Output the [x, y] coordinate of the center of the cell containing the given text.  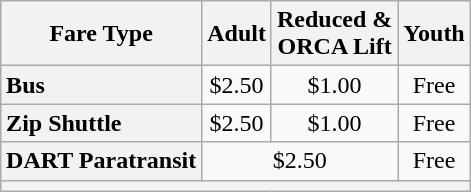
Bus [102, 85]
DART Paratransit [102, 161]
Fare Type [102, 34]
Adult [237, 34]
Reduced &ORCA Lift [334, 34]
Zip Shuttle [102, 123]
Youth [434, 34]
